Capture the cell that displays the provided text and extract its (x, y) central coordinate. 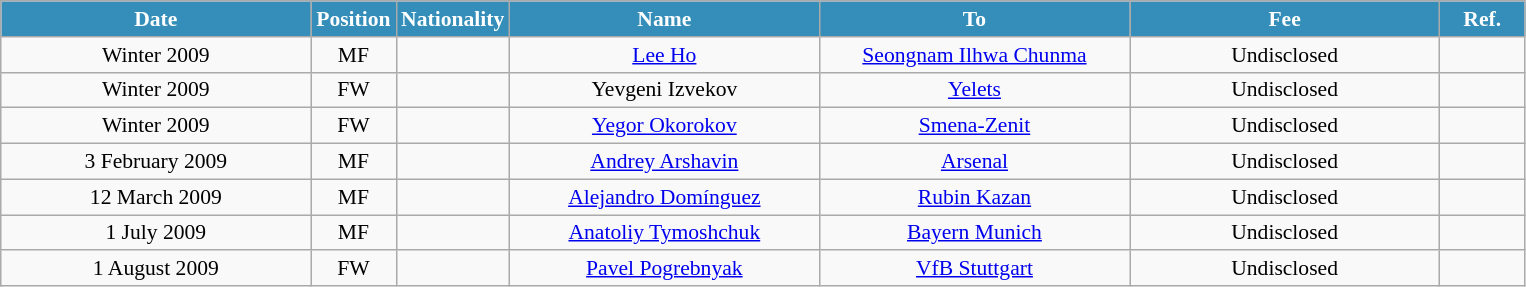
Arsenal (974, 162)
3 February 2009 (156, 162)
Rubin Kazan (974, 197)
Smena-Zenit (974, 126)
Position (354, 19)
Anatoliy Tymoshchuk (664, 233)
Pavel Pogrebnyak (664, 269)
Nationality (452, 19)
1 July 2009 (156, 233)
Name (664, 19)
1 August 2009 (156, 269)
Yelets (974, 90)
Yevgeni Izvekov (664, 90)
Seongnam Ilhwa Chunma (974, 55)
Alejandro Domínguez (664, 197)
Ref. (1482, 19)
Andrey Arshavin (664, 162)
VfB Stuttgart (974, 269)
Yegor Okorokov (664, 126)
To (974, 19)
Fee (1285, 19)
Lee Ho (664, 55)
Bayern Munich (974, 233)
12 March 2009 (156, 197)
Date (156, 19)
